Identify which cell holds the provided text, then report its [X, Y] central coordinate. 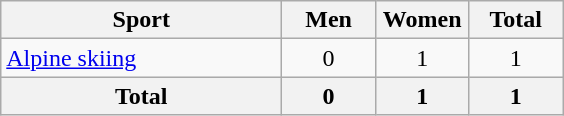
Sport [142, 20]
Men [329, 20]
Women [422, 20]
Alpine skiing [142, 58]
